Find where the given text appears and provide that cell's center as (x, y) coordinate. 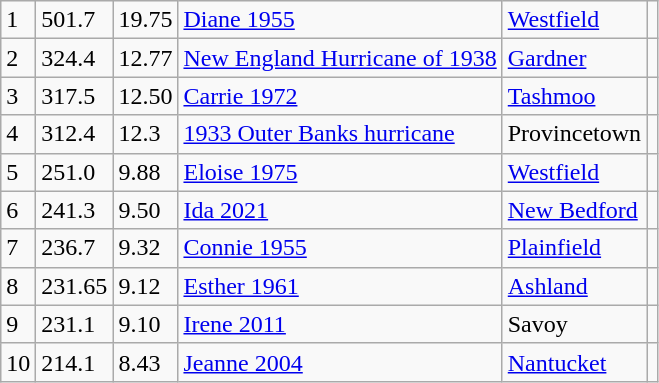
Irene 2011 (340, 324)
317.5 (74, 96)
Carrie 1972 (340, 96)
324.4 (74, 58)
Ida 2021 (340, 210)
9 (18, 324)
1933 Outer Banks hurricane (340, 134)
Diane 1955 (340, 20)
Connie 1955 (340, 248)
231.1 (74, 324)
New England Hurricane of 1938 (340, 58)
9.88 (146, 172)
3 (18, 96)
8.43 (146, 362)
1 (18, 20)
19.75 (146, 20)
10 (18, 362)
Jeanne 2004 (340, 362)
12.3 (146, 134)
Nantucket (574, 362)
236.7 (74, 248)
8 (18, 286)
251.0 (74, 172)
Savoy (574, 324)
501.7 (74, 20)
Eloise 1975 (340, 172)
Provincetown (574, 134)
12.77 (146, 58)
231.65 (74, 286)
4 (18, 134)
6 (18, 210)
214.1 (74, 362)
12.50 (146, 96)
Tashmoo (574, 96)
Esther 1961 (340, 286)
Plainfield (574, 248)
9.50 (146, 210)
312.4 (74, 134)
241.3 (74, 210)
9.10 (146, 324)
9.12 (146, 286)
Gardner (574, 58)
7 (18, 248)
New Bedford (574, 210)
2 (18, 58)
5 (18, 172)
Ashland (574, 286)
9.32 (146, 248)
